Return [X, Y] of the center of cell containing provided text 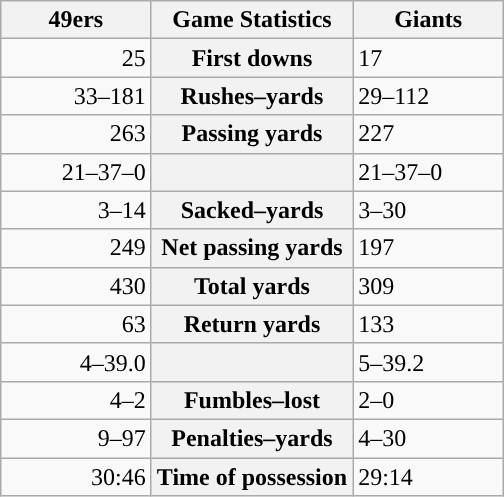
4–39.0 [76, 362]
29–112 [428, 96]
29:14 [428, 477]
Game Statistics [252, 20]
First downs [252, 58]
3–14 [76, 210]
197 [428, 248]
9–97 [76, 438]
Fumbles–lost [252, 400]
25 [76, 58]
33–181 [76, 96]
4–2 [76, 400]
Time of possession [252, 477]
Total yards [252, 286]
Sacked–yards [252, 210]
Net passing yards [252, 248]
Return yards [252, 324]
249 [76, 248]
3–30 [428, 210]
Passing yards [252, 134]
4–30 [428, 438]
Rushes–yards [252, 96]
430 [76, 286]
309 [428, 286]
17 [428, 58]
49ers [76, 20]
63 [76, 324]
2–0 [428, 400]
Penalties–yards [252, 438]
30:46 [76, 477]
227 [428, 134]
5–39.2 [428, 362]
Giants [428, 20]
133 [428, 324]
263 [76, 134]
